From the cell containing the given text, extract its center point as [x, y] coordinate. 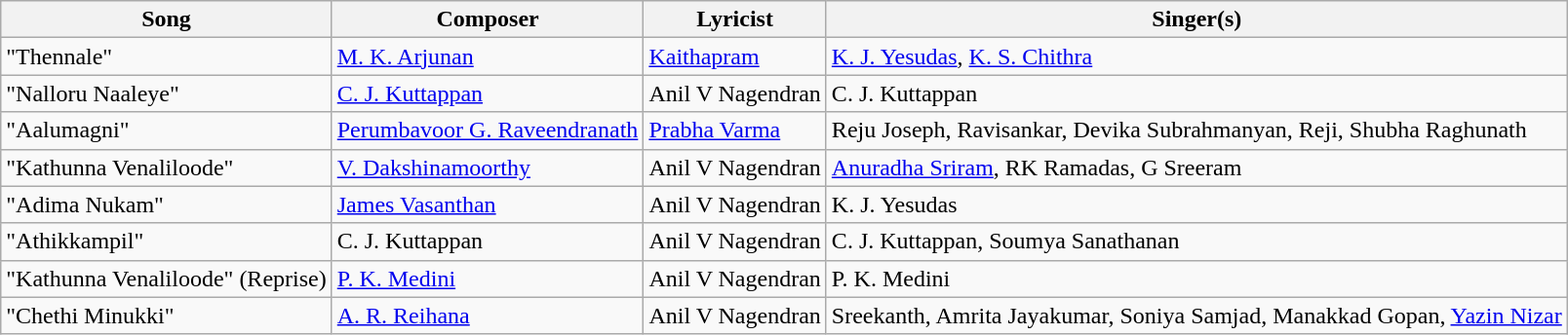
Perumbavoor G. Raveendranath [488, 130]
Reju Joseph, Ravisankar, Devika Subrahmanyan, Reji, Shubha Raghunath [1196, 130]
"Thennale" [166, 56]
V. Dakshinamoorthy [488, 167]
Prabha Varma [735, 130]
K. J. Yesudas, K. S. Chithra [1196, 56]
Song [166, 19]
M. K. Arjunan [488, 56]
"Kathunna Venaliloode" (Reprise) [166, 279]
James Vasanthan [488, 205]
"Adima Nukam" [166, 205]
"Aalumagni" [166, 130]
Kaithapram [735, 56]
"Nalloru Naaleye" [166, 93]
C. J. Kuttappan, Soumya Sanathanan [1196, 242]
Anuradha Sriram, RK Ramadas, G Sreeram [1196, 167]
"Athikkampil" [166, 242]
Singer(s) [1196, 19]
Composer [488, 19]
"Kathunna Venaliloode" [166, 167]
"Chethi Minukki" [166, 316]
K. J. Yesudas [1196, 205]
A. R. Reihana [488, 316]
Sreekanth, Amrita Jayakumar, Soniya Samjad, Manakkad Gopan, Yazin Nizar [1196, 316]
Lyricist [735, 19]
